Detect which cell encompasses the target text, then output its [x, y] center coordinate. 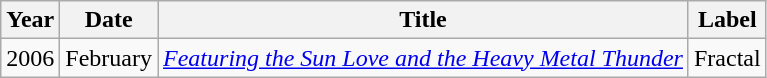
Label [727, 20]
Featuring the Sun Love and the Heavy Metal Thunder [424, 58]
2006 [30, 58]
Date [109, 20]
Fractal [727, 58]
Year [30, 20]
Title [424, 20]
February [109, 58]
